Find where the given text appears and provide that cell's center as (x, y) coordinate. 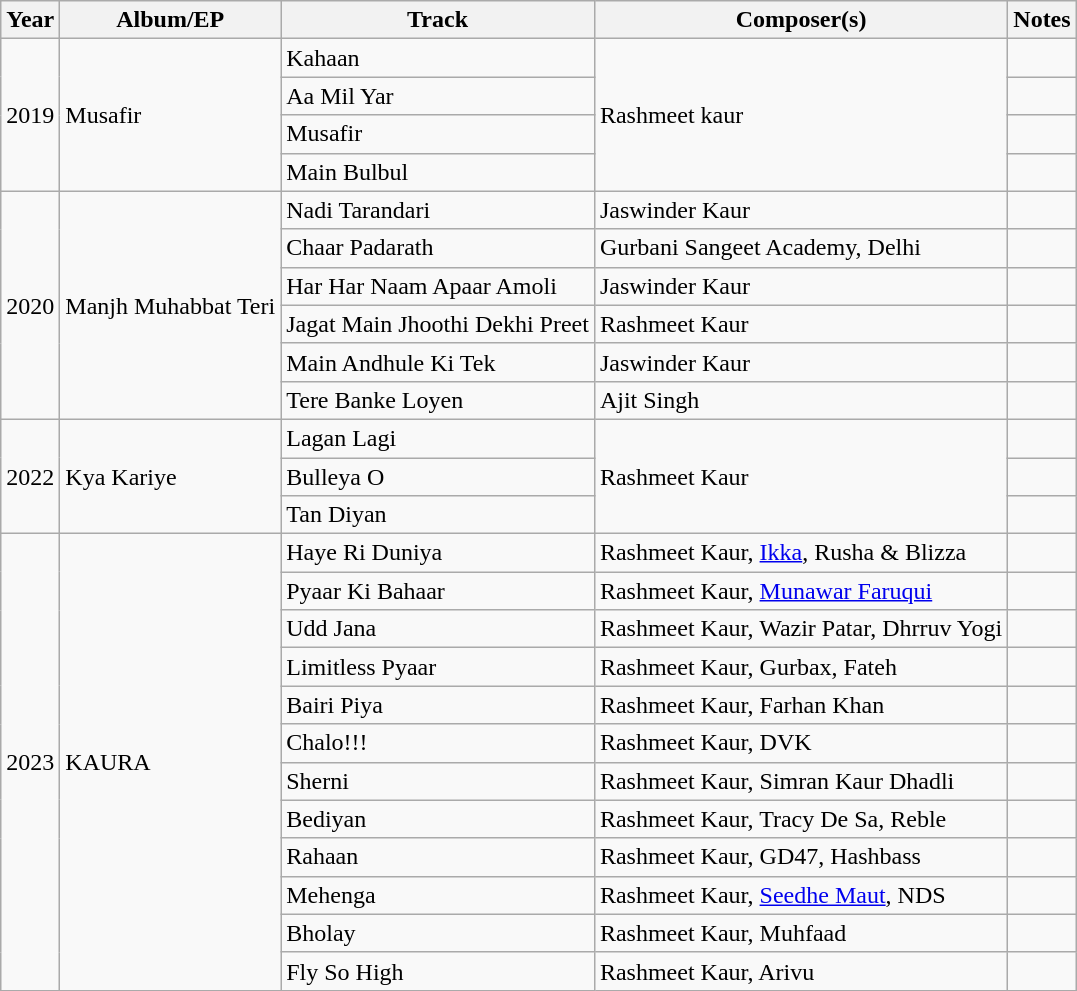
Rashmeet Kaur, DVK (800, 743)
Rashmeet Kaur, Munawar Faruqui (800, 591)
Rashmeet Kaur, Gurbax, Fateh (800, 667)
Rashmeet Kaur, Seedhe Maut, NDS (800, 895)
Rashmeet Kaur, Simran Kaur Dhadli (800, 781)
Tan Diyan (438, 515)
Nadi Tarandari (438, 210)
Chalo!!! (438, 743)
Aa Mil Yar (438, 96)
Notes (1042, 20)
Sherni (438, 781)
Haye Ri Duniya (438, 553)
Rashmeet kaur (800, 115)
Album/EP (170, 20)
Bairi Piya (438, 705)
KAURA (170, 762)
Main Bulbul (438, 172)
2020 (30, 305)
Fly So High (438, 971)
Kahaan (438, 58)
Chaar Padarath (438, 248)
Jagat Main Jhoothi Dekhi Preet (438, 324)
Kya Kariye (170, 476)
2023 (30, 762)
Har Har Naam Apaar Amoli (438, 286)
Rashmeet Kaur, Tracy De Sa, Reble (800, 819)
Main Andhule Ki Tek (438, 362)
Gurbani Sangeet Academy, Delhi (800, 248)
Rashmeet Kaur, GD47, Hashbass (800, 857)
Manjh Muhabbat Teri (170, 305)
Ajit Singh (800, 400)
Pyaar Ki Bahaar (438, 591)
Bediyan (438, 819)
Rashmeet Kaur, Farhan Khan (800, 705)
Udd Jana (438, 629)
Mehenga (438, 895)
Bulleya O (438, 477)
Track (438, 20)
Rashmeet Kaur, Muhfaad (800, 933)
Tere Banke Loyen (438, 400)
Rashmeet Kaur, Ikka, Rusha & Blizza (800, 553)
Lagan Lagi (438, 438)
2022 (30, 476)
Limitless Pyaar (438, 667)
Bholay (438, 933)
Year (30, 20)
Rahaan (438, 857)
Rashmeet Kaur, Arivu (800, 971)
Rashmeet Kaur, Wazir Patar, Dhrruv Yogi (800, 629)
Composer(s) (800, 20)
2019 (30, 115)
